Return the (X, Y) coordinate for the center point of the cell that contains the specified text.  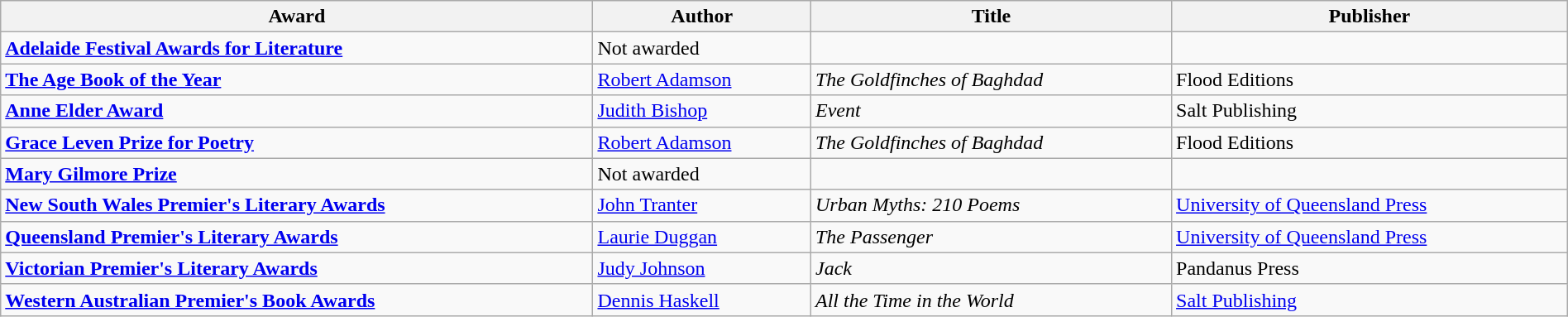
Judith Bishop (702, 111)
Jack (991, 268)
Author (702, 17)
Laurie Duggan (702, 237)
Western Australian Premier's Book Awards (297, 300)
Publisher (1370, 17)
Grace Leven Prize for Poetry (297, 142)
New South Wales Premier's Literary Awards (297, 205)
The Passenger (991, 237)
Adelaide Festival Awards for Literature (297, 48)
Pandanus Press (1370, 268)
Dennis Haskell (702, 300)
The Age Book of the Year (297, 79)
Mary Gilmore Prize (297, 174)
Victorian Premier's Literary Awards (297, 268)
All the Time in the World (991, 300)
Award (297, 17)
Title (991, 17)
John Tranter (702, 205)
Queensland Premier's Literary Awards (297, 237)
Event (991, 111)
Anne Elder Award (297, 111)
Judy Johnson (702, 268)
Urban Myths: 210 Poems (991, 205)
